For the text-containing cell, return its midpoint in (x, y) coordinate format. 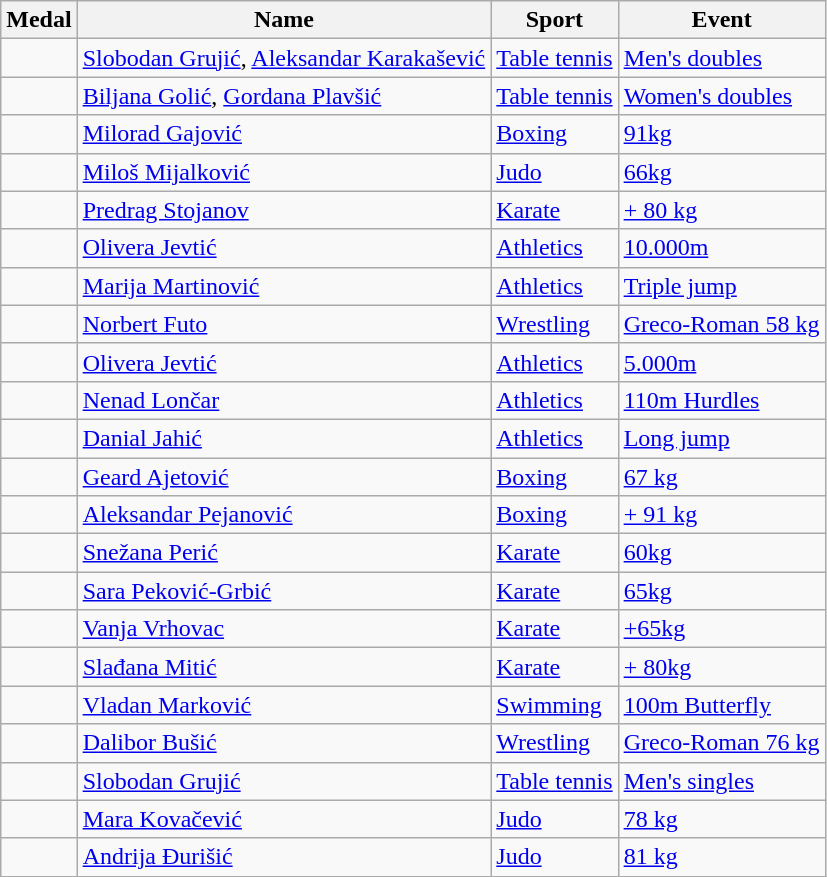
Sara Peković-Grbić (284, 591)
Biljana Golić, Gordana Plavšić (284, 96)
Norbert Futo (284, 324)
65kg (722, 591)
Men's doubles (722, 58)
66kg (722, 172)
Slađana Mitić (284, 667)
Women's doubles (722, 96)
100m Butterfly (722, 705)
Geard Ajetović (284, 477)
+65kg (722, 629)
Greco-Roman 76 kg (722, 743)
10.000m (722, 248)
Dalibor Bušić (284, 743)
67 kg (722, 477)
60kg (722, 553)
110m Hurdles (722, 400)
Long jump (722, 438)
Sport (554, 20)
Slobodan Grujić, Aleksandar Karakašević (284, 58)
Miloš Mijalković (284, 172)
Greco-Roman 58 kg (722, 324)
Mara Kovačević (284, 819)
Swimming (554, 705)
Danial Jahić (284, 438)
+ 80 kg (722, 210)
Medal (39, 20)
Event (722, 20)
5.000m (722, 362)
Name (284, 20)
+ 80kg (722, 667)
78 kg (722, 819)
Men's singles (722, 781)
Triple jump (722, 286)
Andrija Đurišić (284, 857)
Nenad Lončar (284, 400)
Vanja Vrhovac (284, 629)
Marija Martinović (284, 286)
Vladan Marković (284, 705)
Slobodan Grujić (284, 781)
91kg (722, 134)
81 kg (722, 857)
Aleksandar Pejanović (284, 515)
Snežana Perić (284, 553)
Predrag Stojanov (284, 210)
Milorad Gajović (284, 134)
+ 91 kg (722, 515)
